Extract the (x, y) coordinate from the center of the cell holding the provided text.  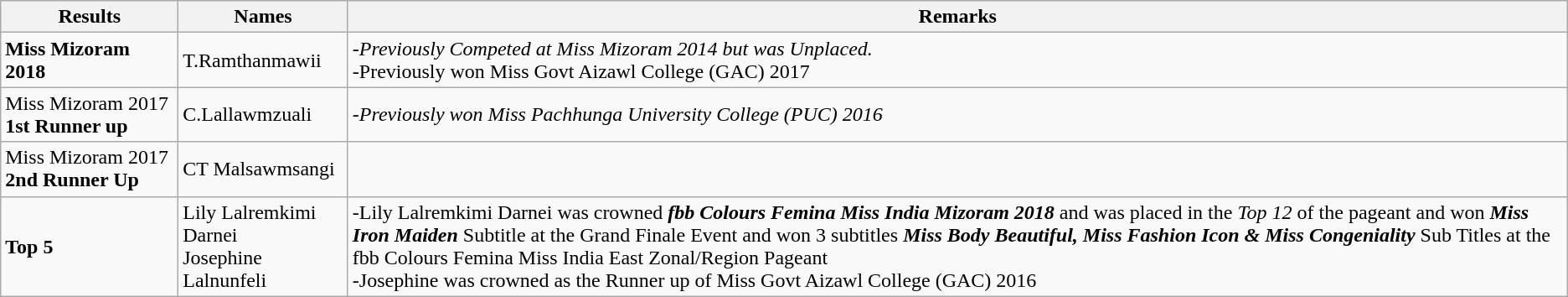
CT Malsawmsangi (263, 169)
Miss Mizoram 2017 2nd Runner Up (90, 169)
Results (90, 17)
-Previously won Miss Pachhunga University College (PUC) 2016 (957, 114)
T.Ramthanmawii (263, 60)
-Previously Competed at Miss Mizoram 2014 but was Unplaced.-Previously won Miss Govt Aizawl College (GAC) 2017 (957, 60)
Remarks (957, 17)
C.Lallawmzuali (263, 114)
Top 5 (90, 247)
Names (263, 17)
Miss Mizoram 2017 1st Runner up (90, 114)
Miss Mizoram 2018 (90, 60)
Lily Lalremkimi Darnei Josephine Lalnunfeli (263, 247)
